Detect which cell encompasses the target text, then output its [x, y] center coordinate. 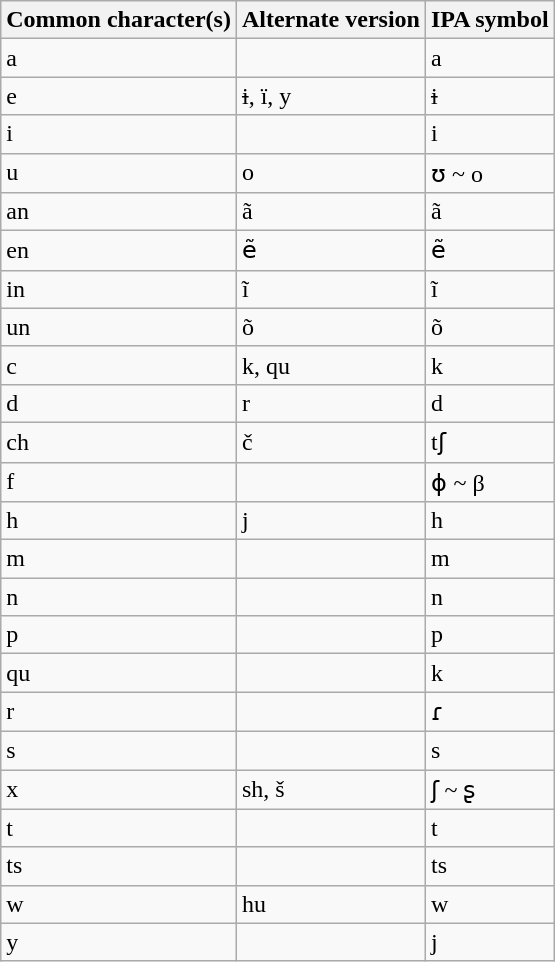
en [119, 251]
e [119, 96]
un [119, 327]
qu [119, 673]
an [119, 212]
f [119, 482]
ʃ ~ ʂ [490, 790]
tʃ [490, 442]
o [330, 173]
ɸ ~ β [490, 482]
k, qu [330, 365]
in [119, 289]
ʊ ~ o [490, 173]
hu [330, 904]
č [330, 442]
Common character(s) [119, 20]
IPA symbol [490, 20]
ch [119, 442]
u [119, 173]
ɾ [490, 712]
x [119, 790]
y [119, 942]
i, ï, y [330, 96]
c [119, 365]
sh, š [330, 790]
Alternate version [330, 20]
